Capture the cell that displays the provided text and extract its [X, Y] central coordinate. 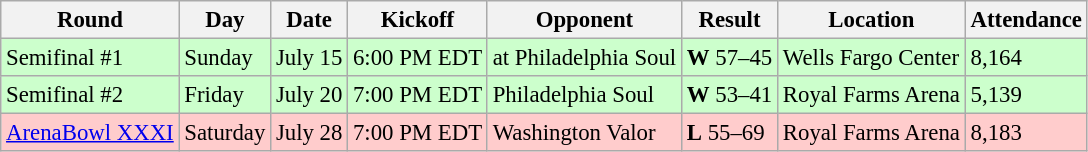
July 28 [310, 133]
ArenaBowl XXXI [90, 133]
Sunday [225, 58]
W 57–45 [729, 58]
Day [225, 20]
Semifinal #2 [90, 95]
Saturday [225, 133]
L 55–69 [729, 133]
Friday [225, 95]
Opponent [584, 20]
8,164 [1026, 58]
July 20 [310, 95]
Date [310, 20]
Attendance [1026, 20]
Washington Valor [584, 133]
8,183 [1026, 133]
Philadelphia Soul [584, 95]
Round [90, 20]
July 15 [310, 58]
6:00 PM EDT [418, 58]
W 53–41 [729, 95]
Wells Fargo Center [872, 58]
Kickoff [418, 20]
at Philadelphia Soul [584, 58]
Result [729, 20]
Semifinal #1 [90, 58]
5,139 [1026, 95]
Location [872, 20]
